Detect which cell encompasses the target text, then output its (X, Y) center coordinate. 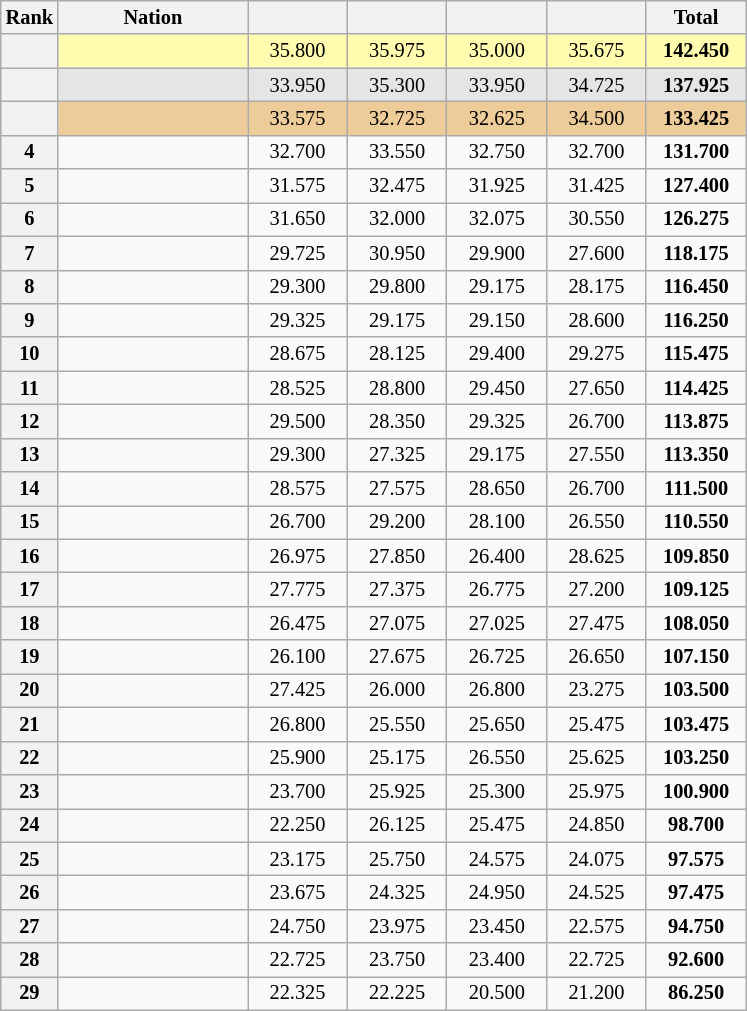
27.650 (597, 388)
133.425 (696, 118)
25.975 (597, 791)
118.175 (696, 253)
32.075 (497, 219)
10 (30, 354)
31.650 (298, 219)
32.725 (397, 118)
34.500 (597, 118)
111.500 (696, 489)
25.750 (397, 859)
24.325 (397, 892)
137.925 (696, 85)
30.550 (597, 219)
27.025 (497, 623)
29.400 (497, 354)
29 (30, 993)
26.725 (497, 657)
27.325 (397, 455)
27.675 (397, 657)
24 (30, 825)
26.975 (298, 556)
27.075 (397, 623)
26.775 (497, 589)
100.900 (696, 791)
23.400 (497, 960)
26.650 (597, 657)
21.200 (597, 993)
28.800 (397, 388)
Rank (30, 17)
97.575 (696, 859)
35.300 (397, 85)
107.150 (696, 657)
25.550 (397, 724)
26.100 (298, 657)
26.475 (298, 623)
Nation (153, 17)
14 (30, 489)
23.700 (298, 791)
28.650 (497, 489)
103.475 (696, 724)
23 (30, 791)
27.475 (597, 623)
24.950 (497, 892)
25.300 (497, 791)
11 (30, 388)
113.875 (696, 421)
7 (30, 253)
28.625 (597, 556)
8 (30, 287)
98.700 (696, 825)
35.675 (597, 51)
94.750 (696, 926)
28.525 (298, 388)
33.575 (298, 118)
28.100 (497, 522)
27.550 (597, 455)
108.050 (696, 623)
12 (30, 421)
27.425 (298, 690)
29.275 (597, 354)
22.325 (298, 993)
23.450 (497, 926)
131.700 (696, 152)
25.175 (397, 758)
31.575 (298, 186)
32.625 (497, 118)
24.075 (597, 859)
28.350 (397, 421)
16 (30, 556)
32.000 (397, 219)
114.425 (696, 388)
6 (30, 219)
27.600 (597, 253)
22.250 (298, 825)
28.175 (597, 287)
28.575 (298, 489)
115.475 (696, 354)
27 (30, 926)
31.425 (597, 186)
33.550 (397, 152)
23.175 (298, 859)
24.850 (597, 825)
92.600 (696, 960)
27.200 (597, 589)
35.975 (397, 51)
86.250 (696, 993)
30.950 (397, 253)
23.750 (397, 960)
31.925 (497, 186)
35.000 (497, 51)
29.150 (497, 320)
26.125 (397, 825)
35.800 (298, 51)
15 (30, 522)
26 (30, 892)
25.625 (597, 758)
27.375 (397, 589)
34.725 (597, 85)
20 (30, 690)
28 (30, 960)
23.975 (397, 926)
19 (30, 657)
20.500 (497, 993)
113.350 (696, 455)
21 (30, 724)
25.925 (397, 791)
28.675 (298, 354)
116.450 (696, 287)
13 (30, 455)
26.400 (497, 556)
4 (30, 152)
116.250 (696, 320)
23.275 (597, 690)
22.225 (397, 993)
110.550 (696, 522)
29.800 (397, 287)
32.475 (397, 186)
29.450 (497, 388)
24.525 (597, 892)
109.850 (696, 556)
27.850 (397, 556)
24.575 (497, 859)
18 (30, 623)
26.000 (397, 690)
103.500 (696, 690)
126.275 (696, 219)
25.650 (497, 724)
32.750 (497, 152)
109.125 (696, 589)
127.400 (696, 186)
29.900 (497, 253)
28.125 (397, 354)
22.575 (597, 926)
29.725 (298, 253)
25 (30, 859)
29.500 (298, 421)
9 (30, 320)
29.200 (397, 522)
Total (696, 17)
28.600 (597, 320)
103.250 (696, 758)
27.775 (298, 589)
25.900 (298, 758)
24.750 (298, 926)
142.450 (696, 51)
17 (30, 589)
5 (30, 186)
97.475 (696, 892)
27.575 (397, 489)
23.675 (298, 892)
22 (30, 758)
